Capture the cell that displays the provided text and extract its [X, Y] central coordinate. 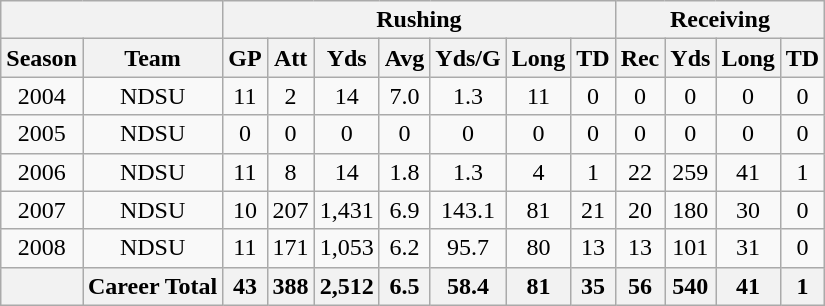
7.0 [404, 96]
22 [640, 172]
Career Total [152, 286]
95.7 [468, 248]
6.5 [404, 286]
43 [245, 286]
143.1 [468, 210]
101 [690, 248]
Receiving [720, 20]
58.4 [468, 286]
Avg [404, 58]
GP [245, 58]
2004 [42, 96]
180 [690, 210]
207 [290, 210]
2007 [42, 210]
Rushing [419, 20]
80 [538, 248]
Team [152, 58]
6.2 [404, 248]
10 [245, 210]
8 [290, 172]
35 [593, 286]
Rec [640, 58]
388 [290, 286]
2 [290, 96]
2005 [42, 134]
21 [593, 210]
1,431 [346, 210]
56 [640, 286]
540 [690, 286]
1.8 [404, 172]
20 [640, 210]
Yds/G [468, 58]
171 [290, 248]
6.9 [404, 210]
31 [748, 248]
2,512 [346, 286]
2006 [42, 172]
2008 [42, 248]
1,053 [346, 248]
Att [290, 58]
4 [538, 172]
259 [690, 172]
Season [42, 58]
30 [748, 210]
